Search for the cell housing the specified text and yield its [X, Y] center coordinate. 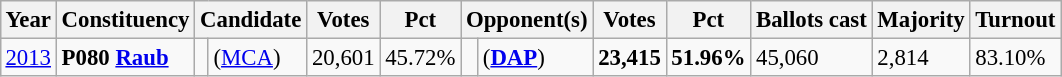
51.96% [708, 57]
45.72% [420, 57]
Opponent(s) [527, 20]
Ballots cast [812, 20]
2,814 [921, 57]
83.10% [1016, 57]
Majority [921, 20]
Candidate [251, 20]
Year [28, 20]
20,601 [344, 57]
(DAP) [534, 57]
45,060 [812, 57]
(MCA) [257, 57]
2013 [28, 57]
23,415 [630, 57]
Constituency [125, 20]
P080 Raub [125, 57]
Turnout [1016, 20]
